From the cell containing the given text, extract its center point as [X, Y] coordinate. 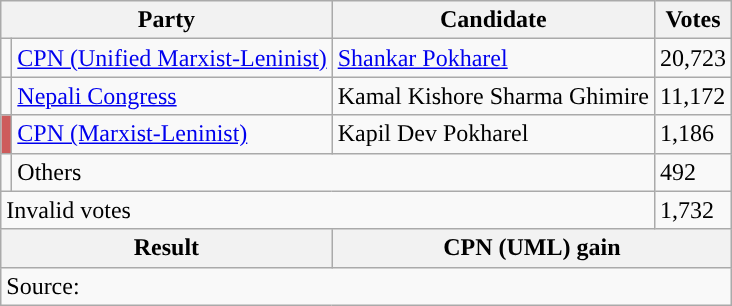
CPN (Marxist-Leninist) [172, 134]
492 [692, 172]
Others [334, 172]
Party [166, 20]
Result [166, 248]
Votes [692, 20]
Kapil Dev Pokharel [493, 134]
20,723 [692, 58]
Source: [366, 286]
Nepali Congress [172, 96]
Candidate [493, 20]
CPN (Unified Marxist-Leninist) [172, 58]
Invalid votes [328, 210]
CPN (UML) gain [532, 248]
Shankar Pokharel [493, 58]
11,172 [692, 96]
1,732 [692, 210]
1,186 [692, 134]
Kamal Kishore Sharma Ghimire [493, 96]
